For the text-containing cell, return its midpoint in [x, y] coordinate format. 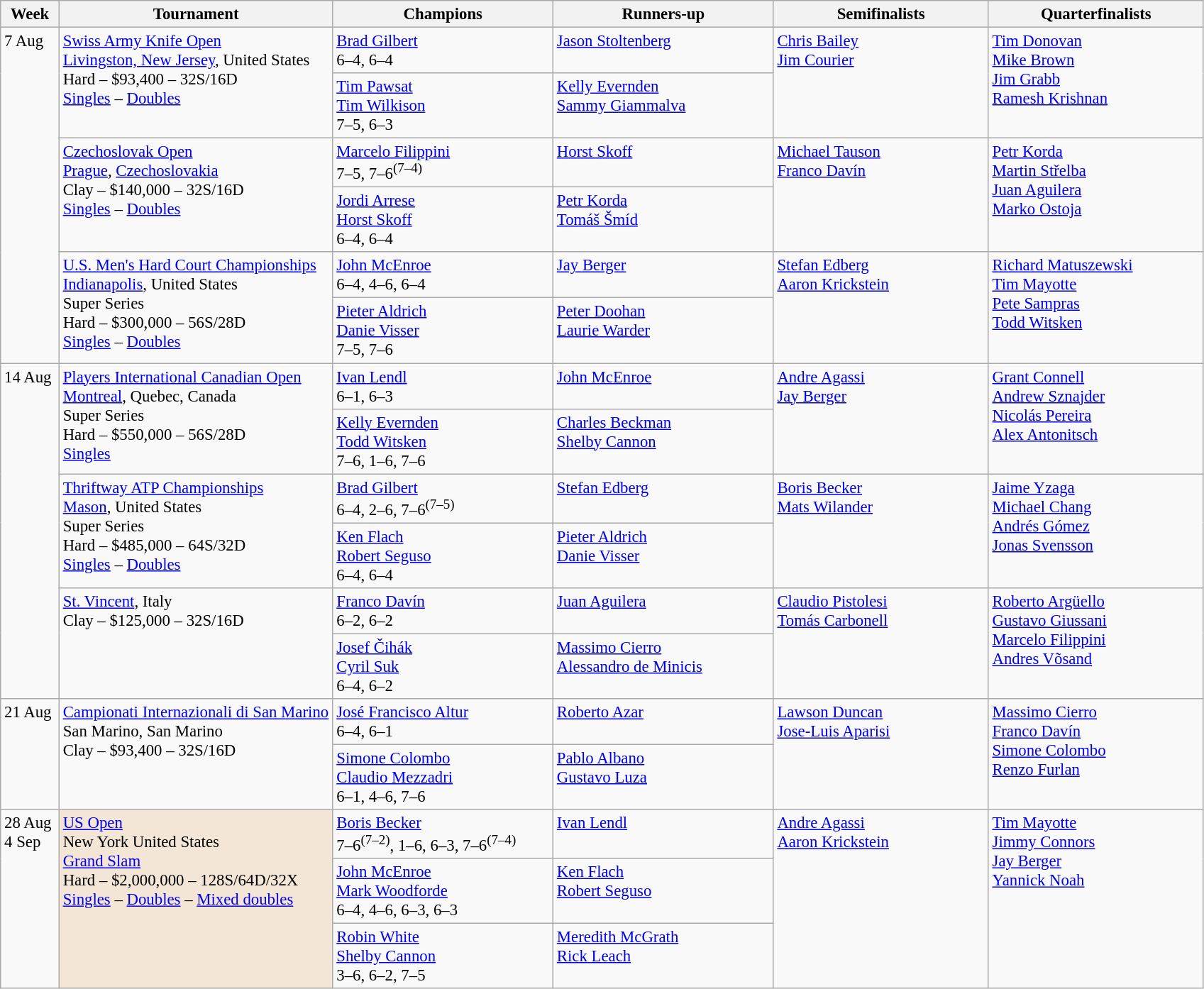
Pablo Albano Gustavo Luza [664, 777]
Massimo Cierro Alessandro de Minicis [664, 666]
Ken Flach Robert Seguso 6–4, 6–4 [443, 556]
Quarterfinalists [1095, 14]
Lawson Duncan Jose-Luis Aparisi [881, 754]
José Francisco Altur6–4, 6–1 [443, 722]
Campionati Internazionali di San Marino San Marino, San MarinoClay – $93,400 – 32S/16D [196, 754]
Jordi Arrese Horst Skoff 6–4, 6–4 [443, 220]
Champions [443, 14]
U.S. Men's Hard Court Championships Indianapolis, United States Super Series Hard – $300,000 – 56S/28DSingles – Doubles [196, 308]
Week [30, 14]
Pieter Aldrich Danie Visser 7–5, 7–6 [443, 331]
St. Vincent, ItalyClay – $125,000 – 32S/16D [196, 643]
Boris Becker7–6(7–2), 1–6, 6–3, 7–6(7–4) [443, 834]
Massimo Cierro Franco Davín Simone Colombo Renzo Furlan [1095, 754]
Marcelo Filippini7–5, 7–6(7–4) [443, 163]
Thriftway ATP ChampionshipsMason, United States Super Series Hard – $485,000 – 64S/32DSingles – Doubles [196, 531]
Meredith McGrath Rick Leach [664, 956]
Roberto Azar [664, 722]
Tim Mayotte Jimmy Connors Jay Berger Yannick Noah [1095, 899]
Roberto Argüello Gustavo Giussani Marcelo Filippini Andres Võsand [1095, 643]
Chris Bailey Jim Courier [881, 83]
Grant Connell Andrew Sznajder Nicolás Pereira Alex Antonitsch [1095, 419]
Claudio Pistolesi Tomás Carbonell [881, 643]
Kelly Evernden Todd Witsken 7–6, 1–6, 7–6 [443, 441]
Semifinalists [881, 14]
John McEnroe6–4, 4–6, 6–4 [443, 275]
Brad Gilbert6–4, 6–4 [443, 51]
14 Aug [30, 531]
Charles Beckman Shelby Cannon [664, 441]
28 Aug4 Sep [30, 899]
7 Aug [30, 196]
Stefan Edberg [664, 498]
Tim Pawsat Tim Wilkison 7–5, 6–3 [443, 106]
Franco Davín6–2, 6–2 [443, 612]
John McEnroe Mark Woodforde 6–4, 4–6, 6–3, 6–3 [443, 891]
Tournament [196, 14]
Juan Aguilera [664, 612]
Brad Gilbert6–4, 2–6, 7–6(7–5) [443, 498]
Petr Korda Tomáš Šmíd [664, 220]
21 Aug [30, 754]
Czechoslovak Open Prague, CzechoslovakiaClay – $140,000 – 32S/16DSingles – Doubles [196, 196]
US Open New York United StatesGrand SlamHard – $2,000,000 – 128S/64D/32XSingles – Doubles – Mixed doubles [196, 899]
Josef Čihák Cyril Suk 6–4, 6–2 [443, 666]
Jason Stoltenberg [664, 51]
Robin White Shelby Cannon 3–6, 6–2, 7–5 [443, 956]
Tim Donovan Mike Brown Jim Grabb Ramesh Krishnan [1095, 83]
Jaime Yzaga Michael Chang Andrés Gómez Jonas Svensson [1095, 531]
Jay Berger [664, 275]
Michael Tauson Franco Davín [881, 196]
Ivan Lendl [664, 834]
Stefan Edberg Aaron Krickstein [881, 308]
Players International Canadian Open Montreal, Quebec, Canada Super Series Hard – $550,000 – 56S/28DSingles [196, 419]
Andre Agassi Jay Berger [881, 419]
Swiss Army Knife Open Livingston, New Jersey, United StatesHard – $93,400 – 32S/16DSingles – Doubles [196, 83]
Simone Colombo Claudio Mezzadri 6–1, 4–6, 7–6 [443, 777]
Peter Doohan Laurie Warder [664, 331]
Richard Matuszewski Tim Mayotte Pete Sampras Todd Witsken [1095, 308]
Pieter Aldrich Danie Visser [664, 556]
Ivan Lendl6–1, 6–3 [443, 386]
John McEnroe [664, 386]
Petr Korda Martin Střelba Juan Aguilera Marko Ostoja [1095, 196]
Kelly Evernden Sammy Giammalva [664, 106]
Runners-up [664, 14]
Ken Flach Robert Seguso [664, 891]
Andre Agassi Aaron Krickstein [881, 899]
Boris Becker Mats Wilander [881, 531]
Horst Skoff [664, 163]
